For the text-containing cell, return its midpoint in (X, Y) coordinate format. 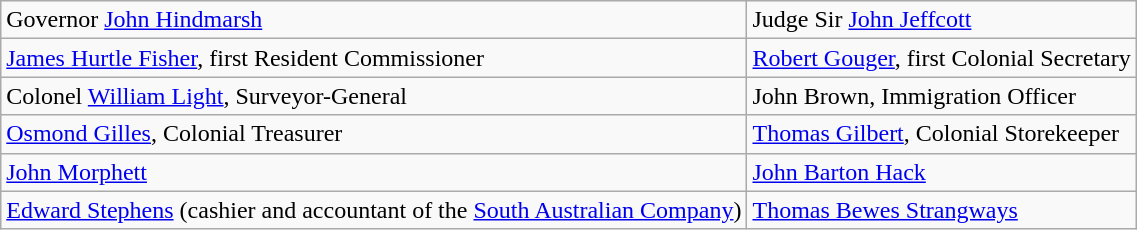
Thomas Gilbert, Colonial Storekeeper (942, 134)
John Morphett (374, 172)
Edward Stephens (cashier and accountant of the South Australian Company) (374, 210)
Governor John Hindmarsh (374, 20)
Judge Sir John Jeffcott (942, 20)
Colonel William Light, Surveyor-General (374, 96)
John Barton Hack (942, 172)
John Brown, Immigration Officer (942, 96)
Osmond Gilles, Colonial Treasurer (374, 134)
Thomas Bewes Strangways (942, 210)
James Hurtle Fisher, first Resident Commissioner (374, 58)
Robert Gouger, first Colonial Secretary (942, 58)
